Determine the [x, y] coordinate at the center of the cell enclosing the given text.  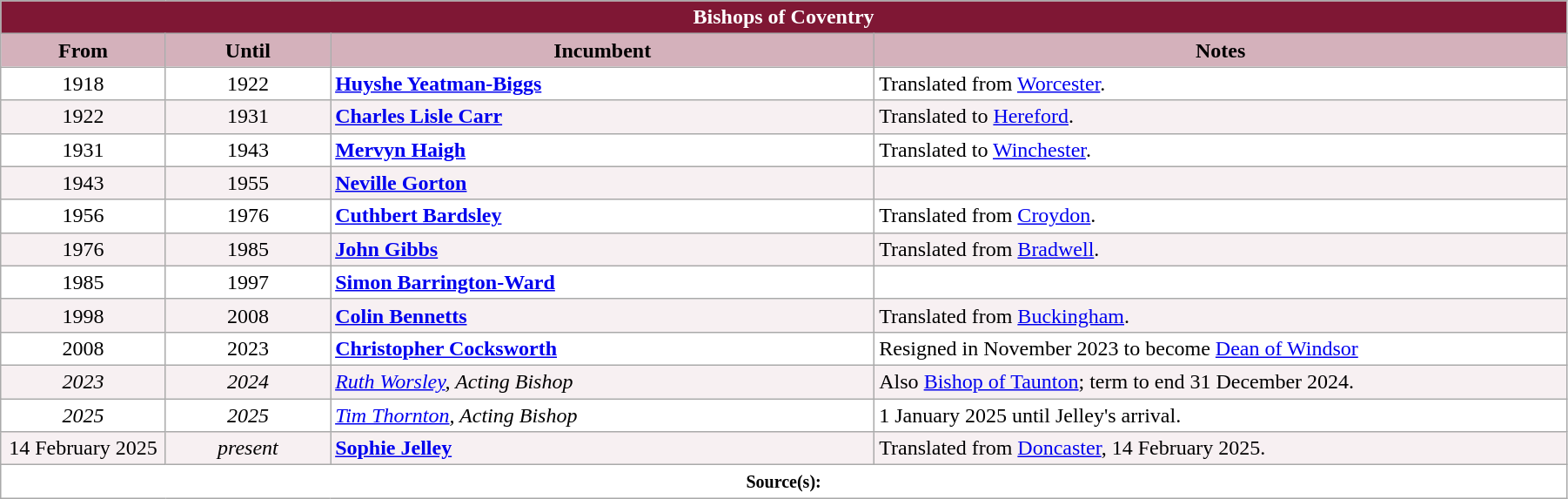
Translated from Buckingham. [1221, 315]
Neville Gorton [602, 183]
Translated to Winchester. [1221, 150]
present [247, 448]
1997 [247, 282]
Tim Thornton, Acting Bishop [602, 415]
Charles Lisle Carr [602, 117]
Mervyn Haigh [602, 150]
Huyshe Yeatman-Biggs [602, 84]
Bishops of Coventry [784, 17]
Until [247, 51]
Translated from Croydon. [1221, 216]
Translated from Worcester. [1221, 84]
1918 [84, 84]
From [84, 51]
1998 [84, 315]
Cuthbert Bardsley [602, 216]
Incumbent [602, 51]
Colin Bennetts [602, 315]
14 February 2025 [84, 448]
Notes [1221, 51]
Resigned in November 2023 to become Dean of Windsor [1221, 348]
1956 [84, 216]
Sophie Jelley [602, 448]
Translated from Doncaster, 14 February 2025. [1221, 448]
1 January 2025 until Jelley's arrival. [1221, 415]
Ruth Worsley, Acting Bishop [602, 381]
Also Bishop of Taunton; term to end 31 December 2024. [1221, 381]
1955 [247, 183]
Source(s): [784, 482]
Simon Barrington-Ward [602, 282]
Translated from Bradwell. [1221, 249]
Translated to Hereford. [1221, 117]
Christopher Cocksworth [602, 348]
2024 [247, 381]
John Gibbs [602, 249]
